Locate the cell with the specified text and output its (X, Y) center coordinate. 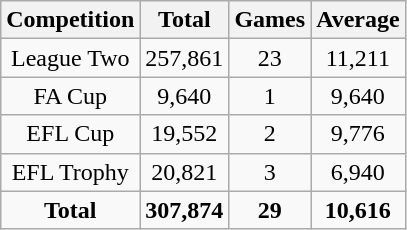
29 (270, 210)
23 (270, 58)
11,211 (358, 58)
Average (358, 20)
EFL Trophy (70, 172)
20,821 (184, 172)
1 (270, 96)
FA Cup (70, 96)
League Two (70, 58)
307,874 (184, 210)
10,616 (358, 210)
EFL Cup (70, 134)
9,776 (358, 134)
19,552 (184, 134)
Games (270, 20)
6,940 (358, 172)
3 (270, 172)
Competition (70, 20)
2 (270, 134)
257,861 (184, 58)
